From the cell containing the given text, extract its center point as [X, Y] coordinate. 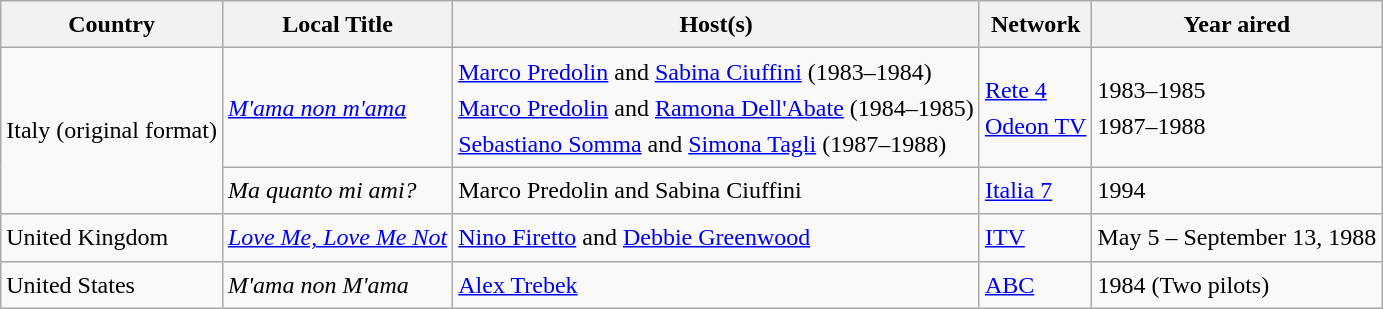
Year aired [1237, 24]
Nino Firetto and Debbie Greenwood [716, 238]
May 5 – September 13, 1988 [1237, 238]
United Kingdom [112, 238]
ITV [1036, 238]
Local Title [337, 24]
Marco Predolin and Sabina Ciuffini [716, 190]
1983–19851987–1988 [1237, 108]
Network [1036, 24]
United States [112, 284]
Italia 7 [1036, 190]
Italy (original format) [112, 131]
M'ama non M'ama [337, 284]
Rete 4Odeon TV [1036, 108]
Marco Predolin and Sabina Ciuffini (1983–1984)Marco Predolin and Ramona Dell'Abate (1984–1985)Sebastiano Somma and Simona Tagli (1987–1988) [716, 108]
Alex Trebek [716, 284]
Country [112, 24]
M'ama non m'ama [337, 108]
ABC [1036, 284]
Host(s) [716, 24]
Ma quanto mi ami? [337, 190]
1984 (Two pilots) [1237, 284]
1994 [1237, 190]
Love Me, Love Me Not [337, 238]
